Provide the [x, y] coordinate of the cell's center where the given text is located.  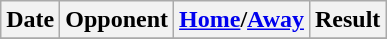
Result [347, 20]
Date [30, 20]
Opponent [117, 20]
Home/Away [242, 20]
